Pinpoint the cell where the given text exists, returning its (x, y) midpoint coordinate. 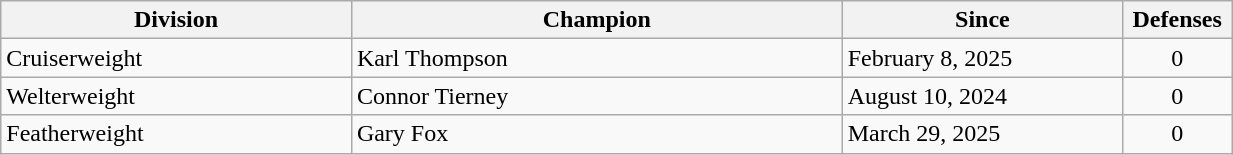
Karl Thompson (596, 58)
Welterweight (176, 96)
Gary Fox (596, 134)
Division (176, 20)
Champion (596, 20)
Since (982, 20)
August 10, 2024 (982, 96)
Featherweight (176, 134)
Cruiserweight (176, 58)
February 8, 2025 (982, 58)
Defenses (1178, 20)
March 29, 2025 (982, 134)
Connor Tierney (596, 96)
